Provide the (X, Y) coordinate of the cell's center where the given text is located.  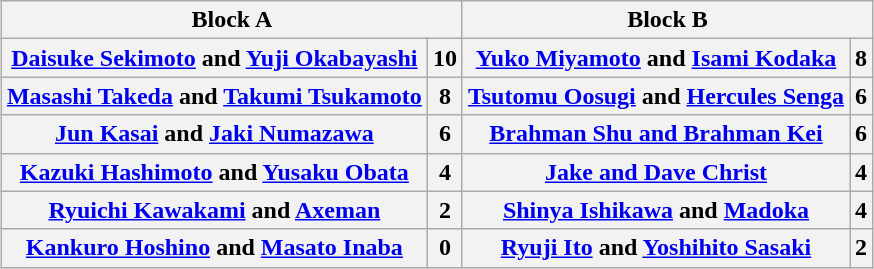
Tsutomu Oosugi and Hercules Senga (656, 96)
Ryuichi Kawakami and Axeman (214, 210)
Kankuro Hoshino and Masato Inaba (214, 248)
10 (444, 58)
Masashi Takeda and Takumi Tsukamoto (214, 96)
Daisuke Sekimoto and Yuji Okabayashi (214, 58)
Jake and Dave Christ (656, 172)
Yuko Miyamoto and Isami Kodaka (656, 58)
Ryuji Ito and Yoshihito Sasaki (656, 248)
Block A (232, 20)
0 (444, 248)
Block B (667, 20)
Kazuki Hashimoto and Yusaku Obata (214, 172)
Brahman Shu and Brahman Kei (656, 134)
Shinya Ishikawa and Madoka (656, 210)
Jun Kasai and Jaki Numazawa (214, 134)
